Locate the cell with the specified text and output its (x, y) center coordinate. 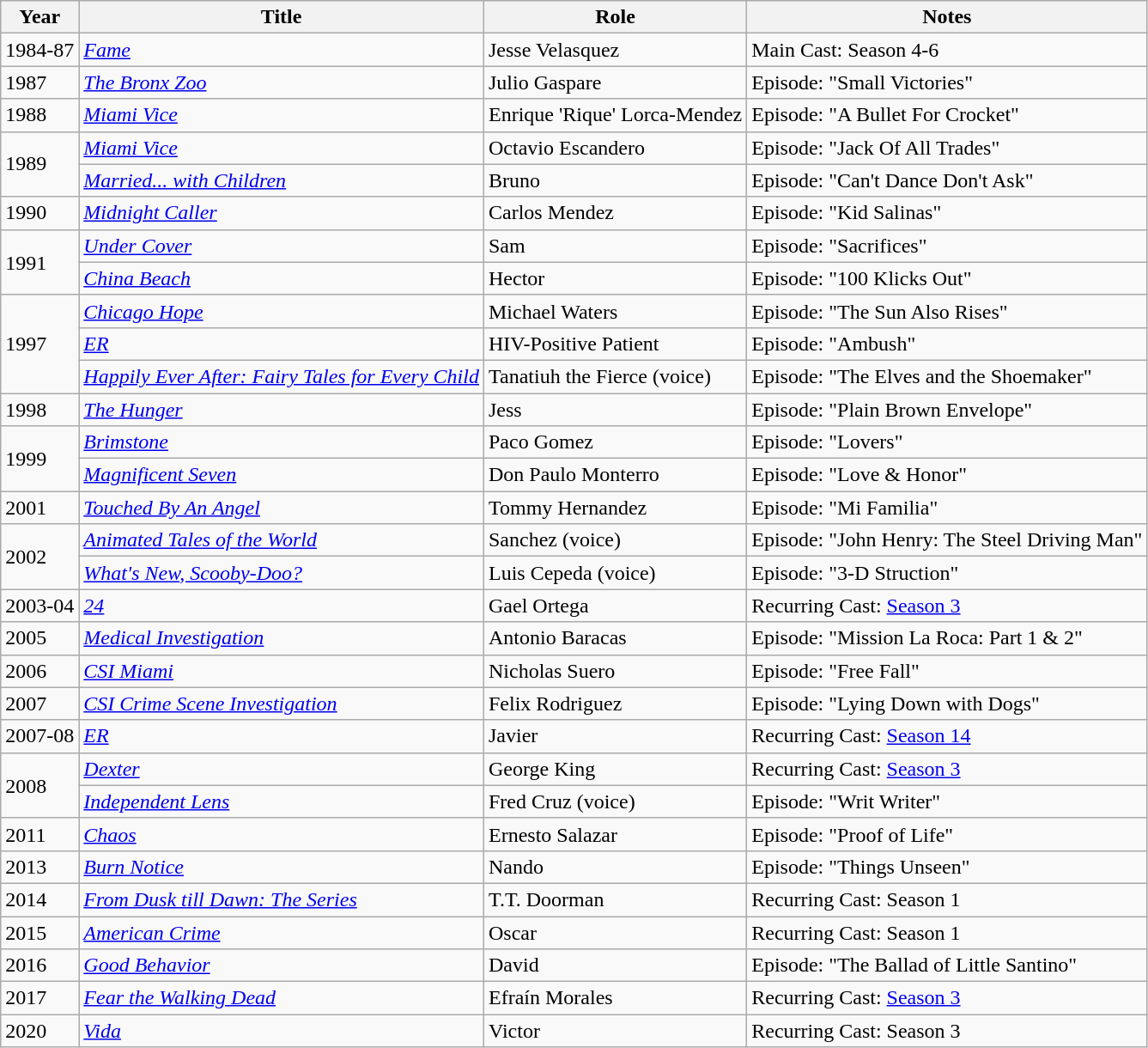
Antonio Baracas (615, 638)
Midnight Caller (282, 213)
Luis Cepeda (voice) (615, 573)
Jesse Velasquez (615, 50)
Ernesto Salazar (615, 834)
Paco Gomez (615, 442)
Tommy Hernandez (615, 508)
Episode: "Lovers" (947, 442)
Married... with Children (282, 180)
2007-08 (39, 736)
Episode: "3-D Struction" (947, 573)
Dexter (282, 769)
2008 (39, 785)
CSI Crime Scene Investigation (282, 704)
Fame (282, 50)
Episode: "Kid Salinas" (947, 213)
David (615, 966)
T.T. Doorman (615, 899)
American Crime (282, 932)
Episode: "The Elves and the Shoemaker" (947, 376)
Good Behavior (282, 966)
Role (615, 17)
Fear the Walking Dead (282, 998)
1988 (39, 115)
Nando (615, 867)
2006 (39, 671)
Octavio Escandero (615, 148)
Efraín Morales (615, 998)
Brimstone (282, 442)
Episode: "Small Victories" (947, 82)
Bruno (615, 180)
Episode: "Mi Familia" (947, 508)
2017 (39, 998)
George King (615, 769)
Episode: "The Sun Also Rises" (947, 311)
Fred Cruz (voice) (615, 801)
Year (39, 17)
Sanchez (voice) (615, 540)
Episode: "Lying Down with Dogs" (947, 704)
1999 (39, 459)
Touched By An Angel (282, 508)
2013 (39, 867)
Episode: "Writ Writer" (947, 801)
Under Cover (282, 246)
1998 (39, 410)
Episode: "John Henry: The Steel Driving Man" (947, 540)
Vida (282, 1031)
Episode: "Mission La Roca: Part 1 & 2" (947, 638)
Chaos (282, 834)
Episode: "A Bullet For Crocket" (947, 115)
From Dusk till Dawn: The Series (282, 899)
Title (282, 17)
2020 (39, 1031)
Episode: "Love & Honor" (947, 475)
2016 (39, 966)
Julio Gaspare (615, 82)
Victor (615, 1031)
Oscar (615, 932)
1991 (39, 262)
Jess (615, 410)
Enrique 'Rique' Lorca-Mendez (615, 115)
Episode: "The Ballad of Little Santino" (947, 966)
Episode: "Proof of Life" (947, 834)
Animated Tales of the World (282, 540)
Michael Waters (615, 311)
Episode: "100 Klicks Out" (947, 278)
Felix Rodriguez (615, 704)
CSI Miami (282, 671)
Sam (615, 246)
2014 (39, 899)
Chicago Hope (282, 311)
1987 (39, 82)
Hector (615, 278)
Episode: "Things Unseen" (947, 867)
Tanatiuh the Fierce (voice) (615, 376)
Episode: "Plain Brown Envelope" (947, 410)
Gael Ortega (615, 606)
Episode: "Sacrifices" (947, 246)
China Beach (282, 278)
Nicholas Suero (615, 671)
Episode: "Free Fall" (947, 671)
What's New, Scooby-Doo? (282, 573)
2011 (39, 834)
1989 (39, 164)
HIV-Positive Patient (615, 344)
Episode: "Can't Dance Don't Ask" (947, 180)
Recurring Cast: Season 14 (947, 736)
Burn Notice (282, 867)
2001 (39, 508)
1990 (39, 213)
Notes (947, 17)
Independent Lens (282, 801)
Medical Investigation (282, 638)
Main Cast: Season 4-6 (947, 50)
Magnificent Seven (282, 475)
Don Paulo Monterro (615, 475)
24 (282, 606)
Javier (615, 736)
Episode: "Ambush" (947, 344)
Carlos Mendez (615, 213)
1984-87 (39, 50)
2005 (39, 638)
2003-04 (39, 606)
2002 (39, 557)
2015 (39, 932)
Episode: "Jack Of All Trades" (947, 148)
Happily Ever After: Fairy Tales for Every Child (282, 376)
1997 (39, 344)
The Hunger (282, 410)
2007 (39, 704)
The Bronx Zoo (282, 82)
